Detect which cell encompasses the target text, then output its [X, Y] center coordinate. 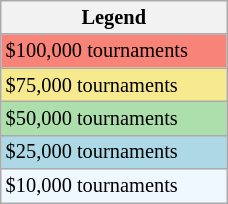
$10,000 tournaments [114, 186]
$25,000 tournaments [114, 152]
$50,000 tournaments [114, 118]
$75,000 tournaments [114, 85]
$100,000 tournaments [114, 51]
Legend [114, 17]
